Return the [x, y] coordinate for the center point of the cell that contains the specified text.  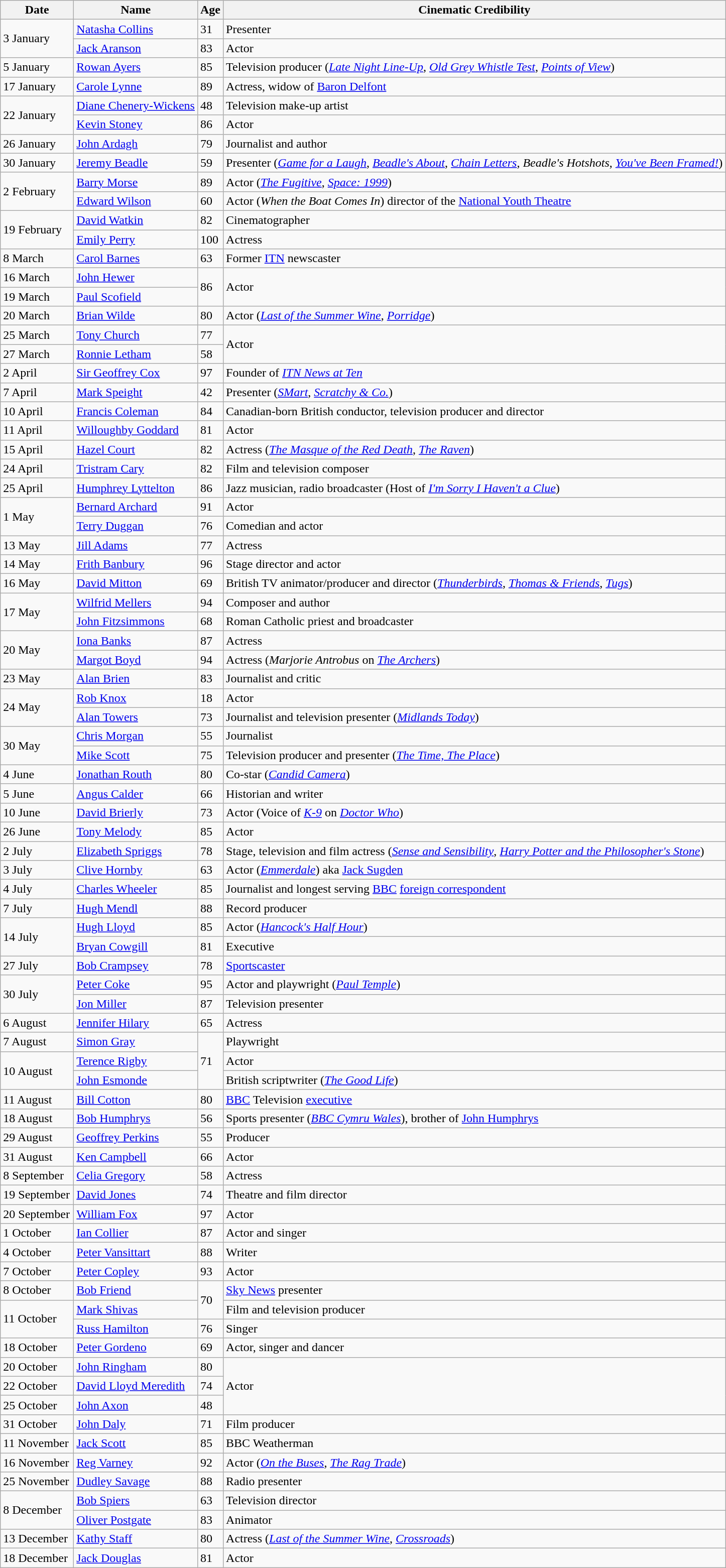
Rob Knox [136, 698]
Producer [474, 1137]
8 September [37, 1176]
Stage director and actor [474, 564]
Ken Campbell [136, 1156]
John Ardagh [136, 144]
26 June [37, 831]
Tony Church [136, 335]
Wilfrid Mellers [136, 602]
24 May [37, 707]
16 May [37, 583]
David Jones [136, 1195]
Hugh Mendl [136, 908]
Name [136, 10]
Sky News presenter [474, 1290]
Peter Copley [136, 1271]
Simon Gray [136, 1042]
Tristram Cary [136, 468]
Actor (Voice of K-9 on Doctor Who) [474, 812]
Film and television composer [474, 468]
Film and television producer [474, 1309]
22 January [37, 115]
7 April [37, 392]
Age [210, 10]
Francis Coleman [136, 411]
91 [210, 507]
Film producer [474, 1424]
19 September [37, 1195]
Humphrey Lyttelton [136, 488]
8 December [37, 1510]
Dudley Savage [136, 1482]
Bob Humphrys [136, 1118]
14 July [37, 937]
Angus Calder [136, 793]
British scriptwriter (The Good Life) [474, 1080]
Paul Scofield [136, 297]
Elizabeth Spriggs [136, 851]
David Brierly [136, 812]
100 [210, 239]
25 March [37, 335]
Television producer and presenter (The Time, The Place) [474, 755]
Bob Crampsey [136, 966]
68 [210, 622]
Cinematographer [474, 220]
Canadian-born British conductor, television producer and director [474, 411]
Executive [474, 946]
11 October [37, 1319]
Playwright [474, 1042]
Jennifer Hilary [136, 1023]
17 January [37, 86]
16 March [37, 278]
19 February [37, 229]
Actor, singer and dancer [474, 1348]
Peter Gordeno [136, 1348]
59 [210, 163]
95 [210, 985]
8 October [37, 1290]
Presenter [474, 29]
Bob Friend [136, 1290]
5 June [37, 793]
70 [210, 1300]
29 August [37, 1137]
Jack Douglas [136, 1558]
Actor (On the Buses, The Rag Trade) [474, 1463]
Date [37, 10]
John Fitzsimmons [136, 622]
Carol Barnes [136, 259]
Diane Chenery-Wickens [136, 105]
31 [210, 29]
18 October [37, 1348]
Sportscaster [474, 966]
13 December [37, 1539]
18 [210, 698]
Stage, television and film actress (Sense and Sensibility, Harry Potter and the Philosopher's Stone) [474, 851]
10 August [37, 1070]
Jon Miller [136, 1004]
Kathy Staff [136, 1539]
Emily Perry [136, 239]
Television make-up artist [474, 105]
3 July [37, 870]
65 [210, 1023]
Reg Varney [136, 1463]
Willoughby Goddard [136, 430]
2 February [37, 191]
27 March [37, 354]
Russ Hamilton [136, 1329]
Tony Melody [136, 831]
24 April [37, 468]
Actor (When the Boat Comes In) director of the National Youth Theatre [474, 201]
Charles Wheeler [136, 889]
23 May [37, 679]
Journalist [474, 736]
Bill Cotton [136, 1099]
1 October [37, 1233]
Founder of ITN News at Ten [474, 373]
Sir Geoffrey Cox [136, 373]
20 October [37, 1367]
David Lloyd Meredith [136, 1386]
John Axon [136, 1405]
22 October [37, 1386]
Hugh Lloyd [136, 927]
Sports presenter (BBC Cymru Wales), brother of John Humphrys [474, 1118]
Chris Morgan [136, 736]
Theatre and film director [474, 1195]
1 May [37, 516]
BBC Television executive [474, 1099]
93 [210, 1271]
26 January [37, 144]
Alan Brien [136, 679]
Barry Morse [136, 182]
7 August [37, 1042]
Carole Lynne [136, 86]
Actor (Hancock's Half Hour) [474, 927]
Peter Coke [136, 985]
15 April [37, 449]
Roman Catholic priest and broadcaster [474, 622]
19 March [37, 297]
Bob Spiers [136, 1501]
William Fox [136, 1214]
31 October [37, 1424]
2 April [37, 373]
John Esmonde [136, 1080]
5 January [37, 67]
John Ringham [136, 1367]
Jack Scott [136, 1443]
60 [210, 201]
30 July [37, 994]
Television director [474, 1501]
4 June [37, 774]
20 March [37, 316]
Bryan Cowgill [136, 946]
92 [210, 1463]
Journalist and author [474, 144]
25 April [37, 488]
Jonathan Routh [136, 774]
Peter Vansittart [136, 1252]
Actress, widow of Baron Delfont [474, 86]
Presenter (Game for a Laugh, Beadle's About, Chain Letters, Beadle's Hotshots, You've Been Framed!) [474, 163]
Historian and writer [474, 793]
Co-star (Candid Camera) [474, 774]
Television producer (Late Night Line-Up, Old Grey Whistle Test, Points of View) [474, 67]
Mark Speight [136, 392]
84 [210, 411]
Terry Duggan [136, 526]
75 [210, 755]
Writer [474, 1252]
Radio presenter [474, 1482]
John Hewer [136, 278]
3 January [37, 39]
Singer [474, 1329]
Actress (Last of the Summer Wine, Crossroads) [474, 1539]
Actor and playwright (Paul Temple) [474, 985]
Iona Banks [136, 641]
Actress (The Masque of the Red Death, The Raven) [474, 449]
Composer and author [474, 602]
Jill Adams [136, 545]
Alan Towers [136, 717]
Jack Aranson [136, 48]
56 [210, 1118]
Journalist and critic [474, 679]
7 July [37, 908]
20 May [37, 650]
4 July [37, 889]
4 October [37, 1252]
Actress (Marjorie Antrobus on The Archers) [474, 660]
Margot Boyd [136, 660]
10 June [37, 812]
Journalist and longest serving BBC foreign correspondent [474, 889]
Rowan Ayers [136, 67]
79 [210, 144]
Jeremy Beadle [136, 163]
Actor (Last of the Summer Wine, Porridge) [474, 316]
British TV animator/producer and director (Thunderbirds, Thomas & Friends, Tugs) [474, 583]
10 April [37, 411]
David Watkin [136, 220]
Ronnie Letham [136, 354]
30 January [37, 163]
Mark Shivas [136, 1309]
Record producer [474, 908]
Frith Banbury [136, 564]
BBC Weatherman [474, 1443]
18 August [37, 1118]
Celia Gregory [136, 1176]
13 May [37, 545]
Jazz musician, radio broadcaster (Host of I'm Sorry I Haven't a Clue) [474, 488]
Clive Hornby [136, 870]
Brian Wilde [136, 316]
Edward Wilson [136, 201]
25 October [37, 1405]
30 May [37, 746]
Natasha Collins [136, 29]
Terence Rigby [136, 1061]
Cinematic Credibility [474, 10]
Oliver Postgate [136, 1520]
Actor (The Fugitive, Space: 1999) [474, 182]
16 November [37, 1463]
8 March [37, 259]
Actor (Emmerdale) aka Jack Sugden [474, 870]
11 April [37, 430]
20 September [37, 1214]
7 October [37, 1271]
Hazel Court [136, 449]
6 August [37, 1023]
96 [210, 564]
18 December [37, 1558]
Journalist and television presenter (Midlands Today) [474, 717]
2 July [37, 851]
14 May [37, 564]
Kevin Stoney [136, 125]
Animator [474, 1520]
Comedian and actor [474, 526]
Bernard Archard [136, 507]
Geoffrey Perkins [136, 1137]
John Daly [136, 1424]
David Mitton [136, 583]
11 August [37, 1099]
17 May [37, 612]
11 November [37, 1443]
Presenter (SMart, Scratchy & Co.) [474, 392]
27 July [37, 966]
Television presenter [474, 1004]
25 November [37, 1482]
31 August [37, 1156]
42 [210, 392]
Former ITN newscaster [474, 259]
Mike Scott [136, 755]
Actor and singer [474, 1233]
Ian Collier [136, 1233]
